Provide the (x, y) coordinate of the cell's center where the given text is located.  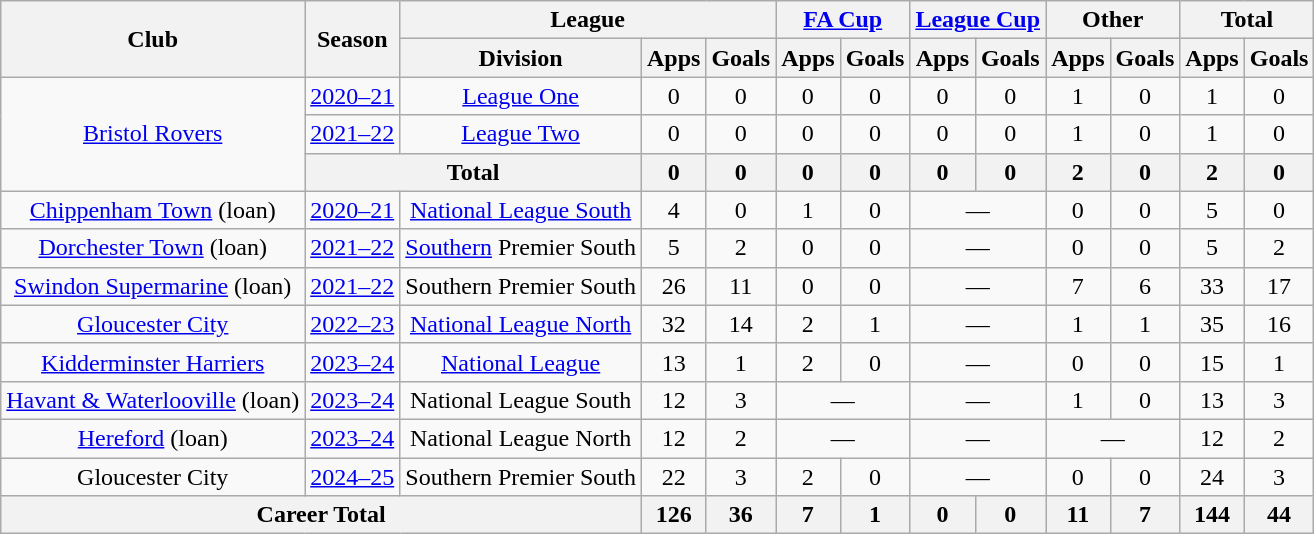
35 (1212, 324)
24 (1212, 477)
26 (673, 286)
33 (1212, 286)
Kidderminster Harriers (153, 362)
Career Total (322, 515)
Other (1113, 20)
6 (1145, 286)
League Two (521, 134)
2022–23 (352, 324)
League (588, 20)
Havant & Waterlooville (loan) (153, 400)
15 (1212, 362)
126 (673, 515)
Hereford (loan) (153, 438)
Swindon Supermarine (loan) (153, 286)
36 (741, 515)
2024–25 (352, 477)
17 (1279, 286)
Dorchester Town (loan) (153, 248)
National League (521, 362)
Club (153, 39)
FA Cup (843, 20)
22 (673, 477)
Division (521, 58)
Season (352, 39)
14 (741, 324)
32 (673, 324)
League One (521, 96)
Chippenham Town (loan) (153, 210)
44 (1279, 515)
144 (1212, 515)
16 (1279, 324)
League Cup (978, 20)
Bristol Rovers (153, 134)
4 (673, 210)
